Pinpoint the cell where the given text exists, returning its [x, y] midpoint coordinate. 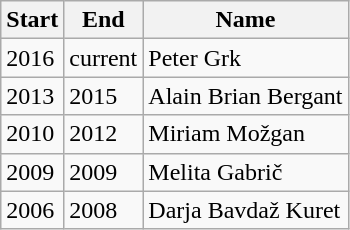
2008 [104, 210]
2012 [104, 134]
Start [32, 20]
Darja Bavdaž Kuret [246, 210]
2015 [104, 96]
Name [246, 20]
2016 [32, 58]
Melita Gabrič [246, 172]
2013 [32, 96]
Miriam Možgan [246, 134]
Alain Brian Bergant [246, 96]
2010 [32, 134]
End [104, 20]
current [104, 58]
2006 [32, 210]
Peter Grk [246, 58]
